Detect which cell encompasses the target text, then output its [X, Y] center coordinate. 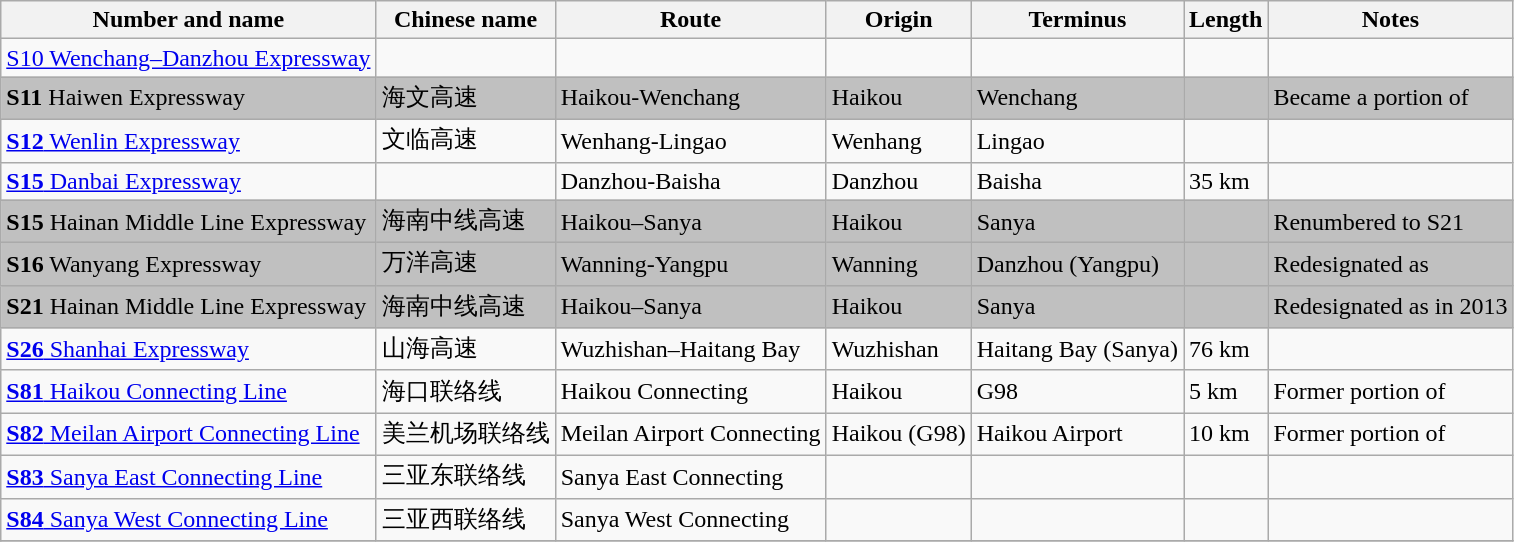
Wenchang [1077, 98]
三亚西联络线 [466, 520]
Baisha [1077, 181]
Haikou (G98) [898, 434]
Wenhang [898, 140]
Redesignated as [1390, 264]
S11 Haiwen Expressway [188, 98]
海口联络线 [466, 392]
Became a portion of [1390, 98]
5 km [1226, 392]
Wuzhishan [898, 350]
S10 Wenchang–Danzhou Expressway [188, 58]
G98 [1077, 392]
Danzhou-Baisha [690, 181]
山海高速 [466, 350]
Haikou-Wenchang [690, 98]
Wuzhishan–Haitang Bay [690, 350]
Route [690, 20]
Lingao [1077, 140]
Wanning [898, 264]
10 km [1226, 434]
S82 Meilan Airport Connecting Line [188, 434]
S12 Wenlin Expressway [188, 140]
Wanning-Yangpu [690, 264]
Danzhou [898, 181]
Sanya East Connecting [690, 476]
Origin [898, 20]
Haikou Airport [1077, 434]
海文高速 [466, 98]
Length [1226, 20]
三亚东联络线 [466, 476]
Haikou Connecting [690, 392]
S15 Danbai Expressway [188, 181]
美兰机场联络线 [466, 434]
Renumbered to S21 [1390, 222]
Meilan Airport Connecting [690, 434]
S15 Hainan Middle Line Expressway [188, 222]
Terminus [1077, 20]
S81 Haikou Connecting Line [188, 392]
Redesignated as in 2013 [1390, 306]
S21 Hainan Middle Line Expressway [188, 306]
Haitang Bay (Sanya) [1077, 350]
S26 Shanhai Expressway [188, 350]
文临高速 [466, 140]
Sanya West Connecting [690, 520]
Chinese name [466, 20]
Notes [1390, 20]
76 km [1226, 350]
S83 Sanya East Connecting Line [188, 476]
Wenhang-Lingao [690, 140]
S84 Sanya West Connecting Line [188, 520]
Danzhou (Yangpu) [1077, 264]
Number and name [188, 20]
万洋高速 [466, 264]
35 km [1226, 181]
S16 Wanyang Expressway [188, 264]
